Determine the [X, Y] coordinate at the center of the cell enclosing the given text.  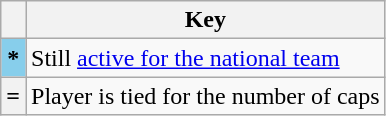
Still active for the national team [206, 58]
= [14, 96]
* [14, 58]
Key [206, 20]
Player is tied for the number of caps [206, 96]
